Detect which cell encompasses the target text, then output its [X, Y] center coordinate. 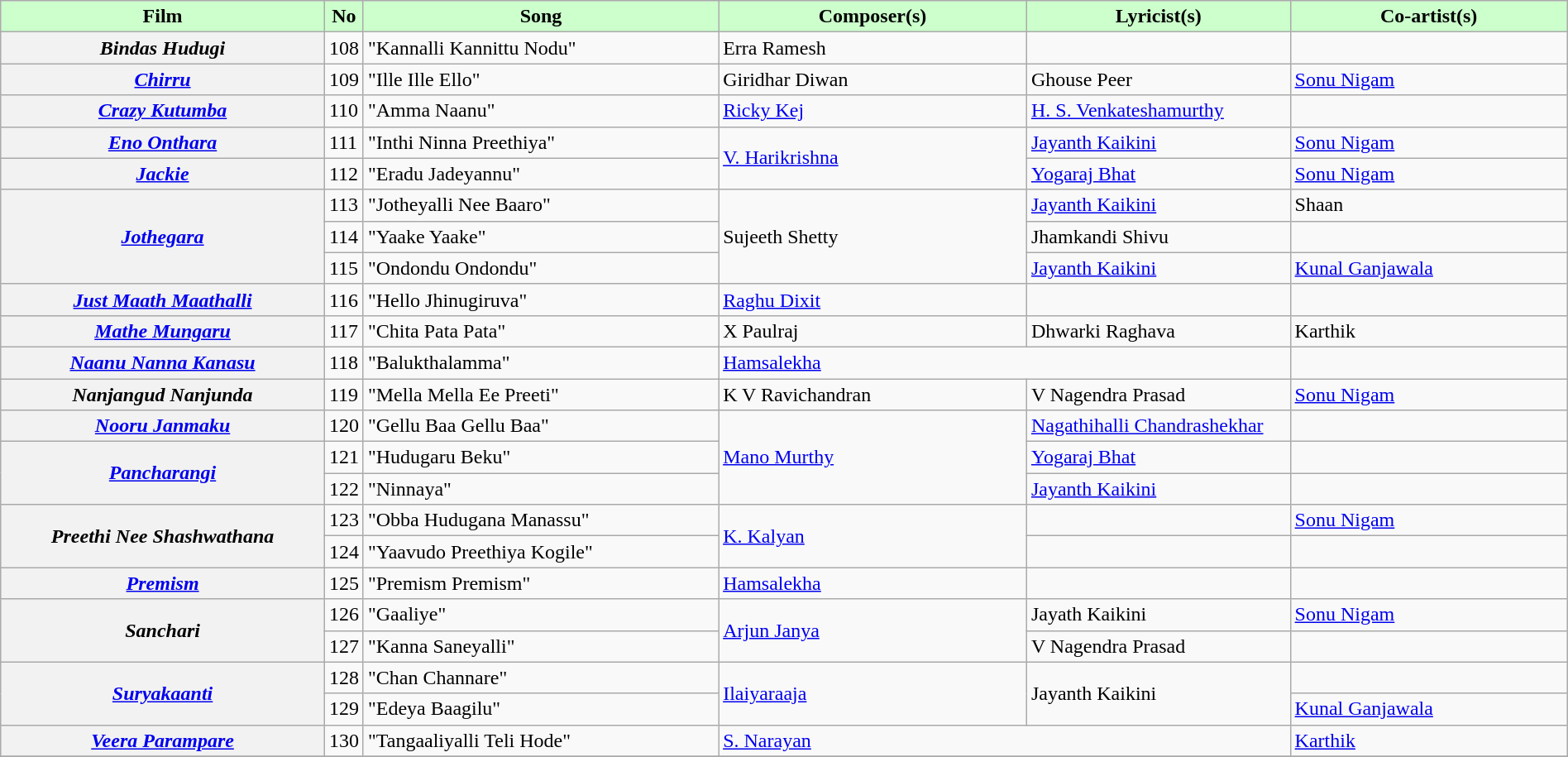
Ghouse Peer [1158, 79]
124 [344, 552]
Chirru [163, 79]
Bindas Hudugi [163, 48]
115 [344, 268]
Jackie [163, 174]
"Edeya Baagilu" [541, 709]
Dhwarki Raghava [1158, 331]
Ricky Kej [873, 111]
Eno Onthara [163, 142]
129 [344, 709]
Co-artist(s) [1429, 17]
111 [344, 142]
"Jotheyalli Nee Baaro" [541, 205]
Nanjangud Nanjunda [163, 395]
"Obba Hudugana Manassu" [541, 520]
Sanchari [163, 630]
Ilaiyaraaja [873, 693]
Just Maath Maathalli [163, 299]
118 [344, 362]
127 [344, 646]
H. S. Venkateshamurthy [1158, 111]
Nooru Janmaku [163, 426]
K. Kalyan [873, 536]
Crazy Kutumba [163, 111]
125 [344, 583]
"Yaake Yaake" [541, 237]
Shaan [1429, 205]
Suryakaanti [163, 693]
V. Harikrishna [873, 158]
K V Ravichandran [873, 395]
Song [541, 17]
Jothegara [163, 237]
Veera Parampare [163, 740]
123 [344, 520]
"Amma Naanu" [541, 111]
Lyricist(s) [1158, 17]
126 [344, 615]
"Balukthalamma" [541, 362]
Jayath Kaikini [1158, 615]
Erra Ramesh [873, 48]
120 [344, 426]
Raghu Dixit [873, 299]
"Kannalli Kannittu Nodu" [541, 48]
"Yaavudo Preethiya Kogile" [541, 552]
Composer(s) [873, 17]
Pancharangi [163, 473]
Jhamkandi Shivu [1158, 237]
"Tangaaliyalli Teli Hode" [541, 740]
Mathe Mungaru [163, 331]
Preethi Nee Shashwathana [163, 536]
"Eradu Jadeyannu" [541, 174]
128 [344, 678]
X Paulraj [873, 331]
Sujeeth Shetty [873, 237]
No [344, 17]
108 [344, 48]
Giridhar Diwan [873, 79]
117 [344, 331]
119 [344, 395]
121 [344, 458]
"Chan Channare" [541, 678]
"Hudugaru Beku" [541, 458]
Arjun Janya [873, 630]
"Mella Mella Ee Preeti" [541, 395]
"Ninnaya" [541, 489]
122 [344, 489]
Mano Murthy [873, 458]
112 [344, 174]
110 [344, 111]
"Ondondu Ondondu" [541, 268]
113 [344, 205]
Premism [163, 583]
"Ille Ille Ello" [541, 79]
"Hello Jhinugiruva" [541, 299]
130 [344, 740]
Nagathihalli Chandrashekhar [1158, 426]
Naanu Nanna Kanasu [163, 362]
S. Narayan [1004, 740]
"Chita Pata Pata" [541, 331]
"Gellu Baa Gellu Baa" [541, 426]
"Inthi Ninna Preethiya" [541, 142]
"Kanna Saneyalli" [541, 646]
"Gaaliye" [541, 615]
114 [344, 237]
116 [344, 299]
Film [163, 17]
109 [344, 79]
"Premism Premism" [541, 583]
